Return the [X, Y] coordinate for the center point of the cell that contains the specified text.  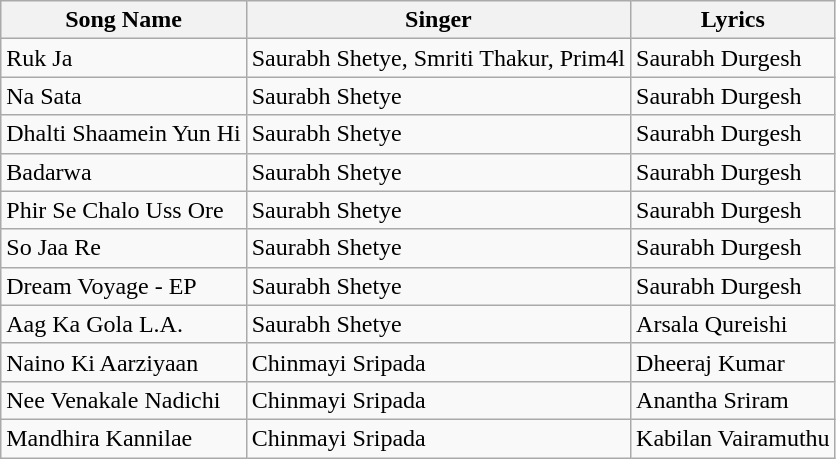
Lyrics [734, 20]
Phir Se Chalo Uss Ore [124, 210]
Ruk Ja [124, 58]
Kabilan Vairamuthu [734, 438]
Naino Ki Aarziyaan [124, 362]
Arsala Qureishi [734, 324]
Mandhira Kannilae [124, 438]
Dhalti Shaamein Yun Hi [124, 134]
Anantha Sriram [734, 400]
Singer [438, 20]
Saurabh Shetye, Smriti Thakur, Prim4l [438, 58]
Dheeraj Kumar [734, 362]
Nee Venakale Nadichi [124, 400]
Badarwa [124, 172]
So Jaa Re [124, 248]
Na Sata [124, 96]
Aag Ka Gola L.A. [124, 324]
Song Name [124, 20]
Dream Voyage - EP [124, 286]
